Find where the given text appears and provide that cell's center as [x, y] coordinate. 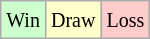
Draw [72, 20]
Loss [126, 20]
Win [24, 20]
